Extract the (X, Y) coordinate from the center of the cell holding the provided text.  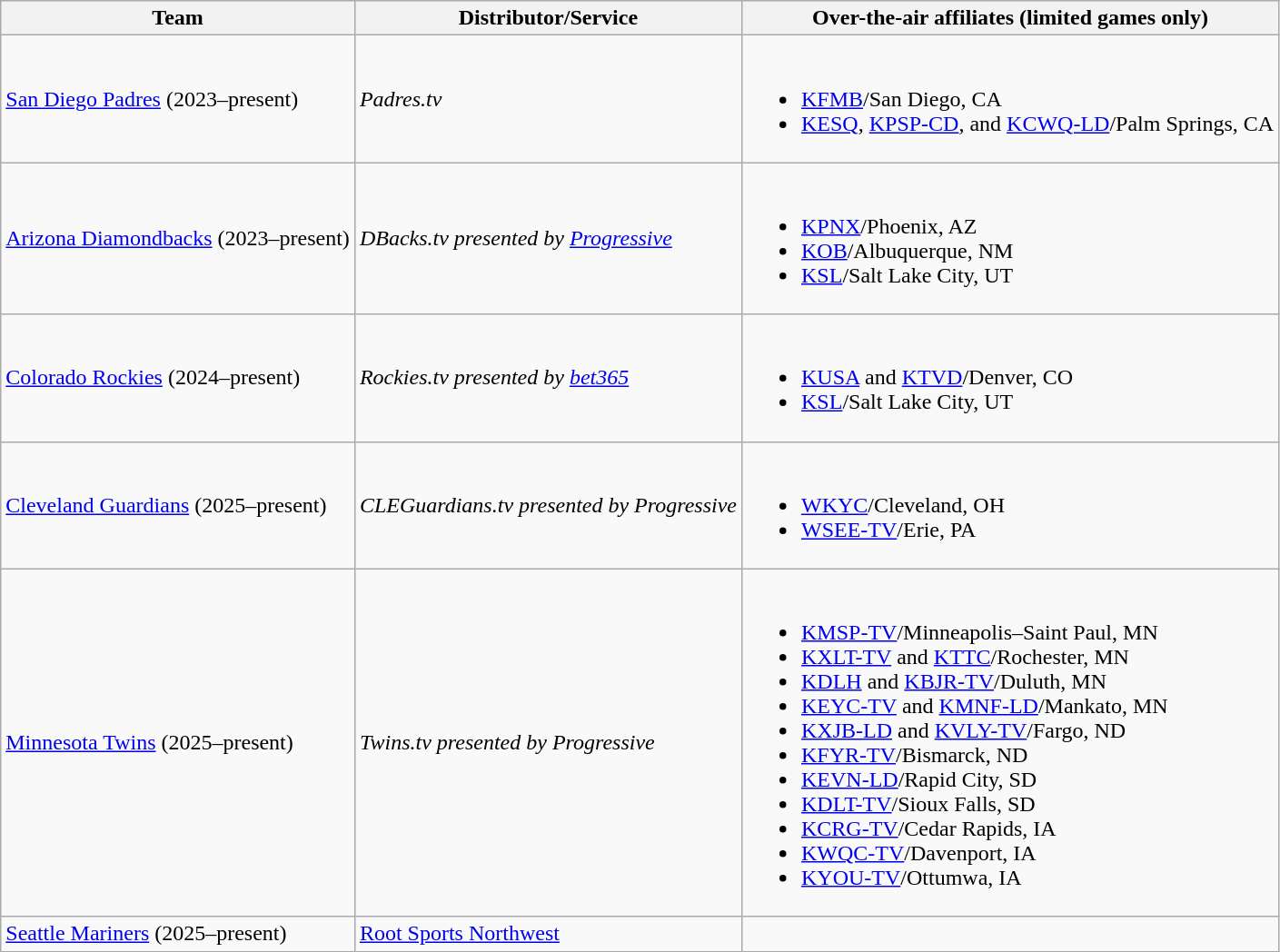
Cleveland Guardians (2025–present) (178, 505)
Root Sports Northwest (548, 934)
Twins.tv presented by Progressive (548, 743)
Team (178, 18)
Arizona Diamondbacks (2023–present) (178, 238)
DBacks.tv presented by Progressive (548, 238)
Seattle Mariners (2025–present) (178, 934)
Colorado Rockies (2024–present) (178, 378)
WKYC/Cleveland, OHWSEE-TV/Erie, PA (1010, 505)
Padres.tv (548, 99)
KUSA and KTVD/Denver, COKSL/Salt Lake City, UT (1010, 378)
Minnesota Twins (2025–present) (178, 743)
San Diego Padres (2023–present) (178, 99)
KPNX/Phoenix, AZKOB/Albuquerque, NMKSL/Salt Lake City, UT (1010, 238)
CLEGuardians.tv presented by Progressive (548, 505)
Distributor/Service (548, 18)
KFMB/San Diego, CAKESQ, KPSP-CD, and KCWQ-LD/Palm Springs, CA (1010, 99)
Over-the-air affiliates (limited games only) (1010, 18)
Rockies.tv presented by bet365 (548, 378)
